Detect which cell encompasses the target text, then output its [x, y] center coordinate. 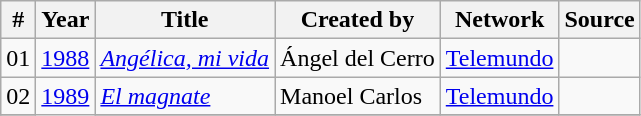
01 [18, 58]
Angélica, mi vida [185, 58]
Manoel Carlos [358, 96]
Created by [358, 20]
Title [185, 20]
1988 [66, 58]
# [18, 20]
Source [600, 20]
El magnate [185, 96]
1989 [66, 96]
Year [66, 20]
02 [18, 96]
Ángel del Cerro [358, 58]
Network [500, 20]
